Find where the given text appears and provide that cell's center as [x, y] coordinate. 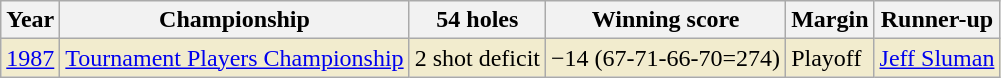
54 holes [477, 20]
1987 [30, 58]
Championship [234, 20]
Winning score [666, 20]
Year [30, 20]
Jeff Sluman [937, 58]
Playoff [830, 58]
Tournament Players Championship [234, 58]
2 shot deficit [477, 58]
Runner-up [937, 20]
Margin [830, 20]
−14 (67-71-66-70=274) [666, 58]
